Scan for the cell matching the given text and deliver its (x, y) coordinate at center. 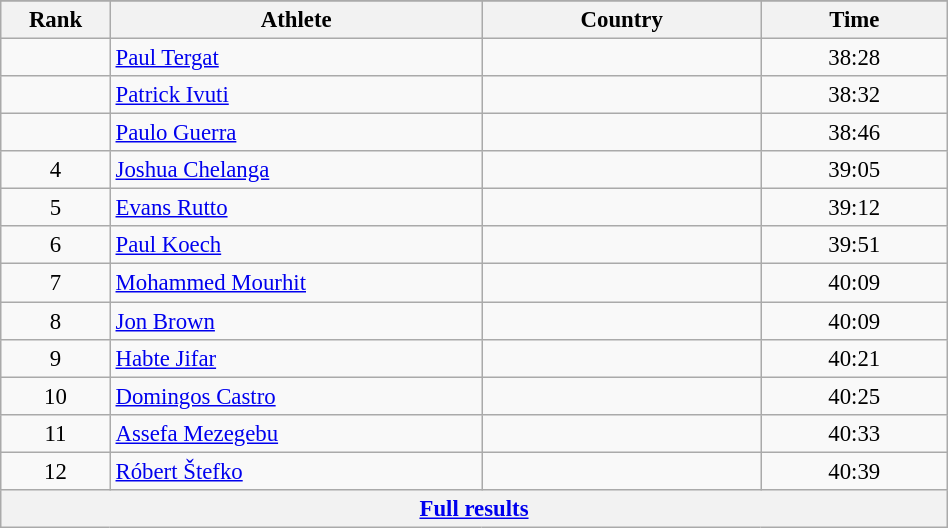
4 (56, 170)
Evans Rutto (296, 208)
Country (622, 20)
39:51 (854, 245)
38:46 (854, 133)
Time (854, 20)
9 (56, 358)
Full results (474, 509)
5 (56, 208)
Jon Brown (296, 321)
Athlete (296, 20)
Paul Koech (296, 245)
Mohammed Mourhit (296, 283)
40:39 (854, 471)
12 (56, 471)
Paulo Guerra (296, 133)
40:25 (854, 396)
8 (56, 321)
Habte Jifar (296, 358)
Rank (56, 20)
38:28 (854, 58)
40:21 (854, 358)
Joshua Chelanga (296, 170)
11 (56, 433)
10 (56, 396)
Paul Tergat (296, 58)
Róbert Štefko (296, 471)
Assefa Mezegebu (296, 433)
38:32 (854, 95)
Patrick Ivuti (296, 95)
7 (56, 283)
39:05 (854, 170)
6 (56, 245)
Domingos Castro (296, 396)
39:12 (854, 208)
40:33 (854, 433)
